Search for the cell housing the specified text and yield its [x, y] center coordinate. 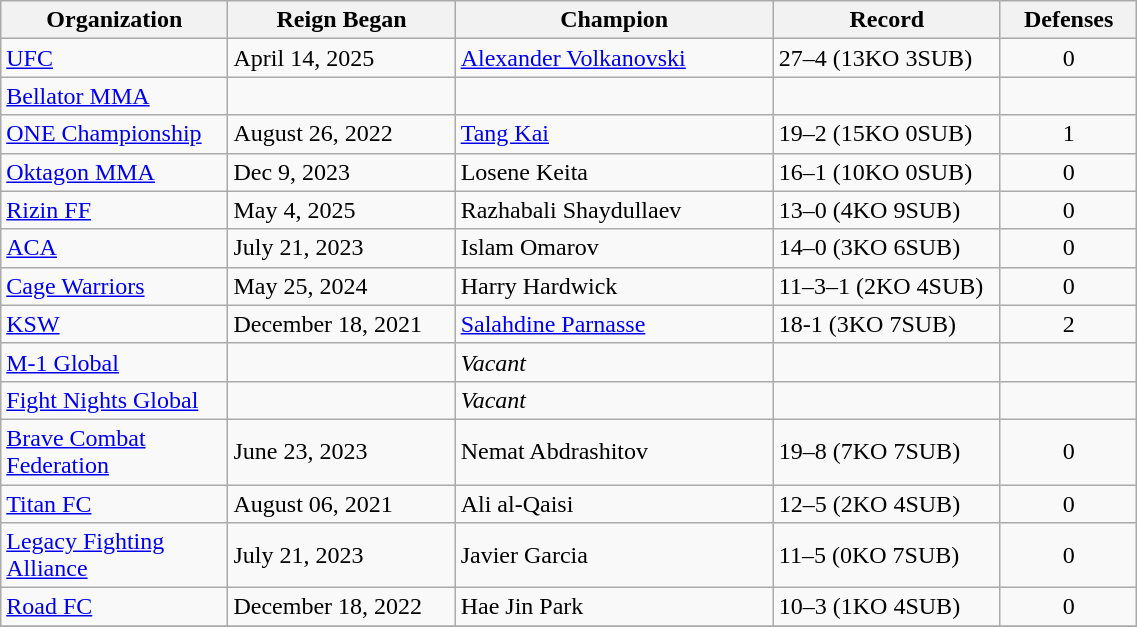
10–3 (1KO 4SUB) [886, 607]
May 4, 2025 [342, 210]
27–4 (13KO 3SUB) [886, 58]
11–3–1 (2KO 4SUB) [886, 286]
ACA [114, 248]
August 06, 2021 [342, 503]
2 [1068, 324]
Alexander Volkanovski [614, 58]
16–1 (10KO 0SUB) [886, 172]
11–5 (0KO 7SUB) [886, 556]
Tang Kai [614, 134]
Harry Hardwick [614, 286]
14–0 (3KO 6SUB) [886, 248]
1 [1068, 134]
Record [886, 20]
UFC [114, 58]
Reign Began [342, 20]
Defenses [1068, 20]
December 18, 2022 [342, 607]
Nemat Abdrashitov [614, 452]
Javier Garcia [614, 556]
Bellator MMA [114, 96]
Road FC [114, 607]
19–8 (7KO 7SUB) [886, 452]
Ali al-Qaisi [614, 503]
Razhabali Shaydullaev [614, 210]
Dec 9, 2023 [342, 172]
Fight Nights Global [114, 400]
19–2 (15KO 0SUB) [886, 134]
Cage Warriors [114, 286]
April 14, 2025 [342, 58]
KSW [114, 324]
Organization [114, 20]
December 18, 2021 [342, 324]
May 25, 2024 [342, 286]
Champion [614, 20]
Hae Jin Park [614, 607]
12–5 (2KO 4SUB) [886, 503]
Brave Combat Federation [114, 452]
Oktagon MMA [114, 172]
13–0 (4KO 9SUB) [886, 210]
Titan FC [114, 503]
June 23, 2023 [342, 452]
Losene Keita [614, 172]
18-1 (3KO 7SUB) [886, 324]
Islam Omarov [614, 248]
Legacy Fighting Alliance [114, 556]
M-1 Global [114, 362]
August 26, 2022 [342, 134]
Salahdine Parnasse [614, 324]
ONE Championship [114, 134]
Rizin FF [114, 210]
